Detect which cell encompasses the target text, then output its (X, Y) center coordinate. 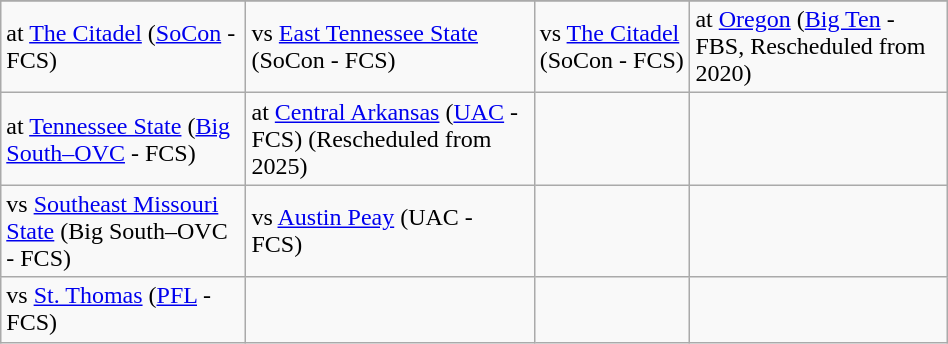
vs Southeast Missouri State (Big South–OVC - FCS) (124, 231)
at Central Arkansas (UAC - FCS) (Rescheduled from 2025) (390, 139)
at The Citadel (SoCon - FCS) (124, 47)
at Oregon (Big Ten - FBS, Rescheduled from 2020) (818, 47)
vs East Tennessee State (SoCon - FCS) (390, 47)
at Tennessee State (Big South–OVC - FCS) (124, 139)
vs Austin Peay (UAC - FCS) (390, 231)
vs The Citadel (SoCon - FCS) (612, 47)
vs St. Thomas (PFL - FCS) (124, 310)
